For the text-containing cell, return its midpoint in [x, y] coordinate format. 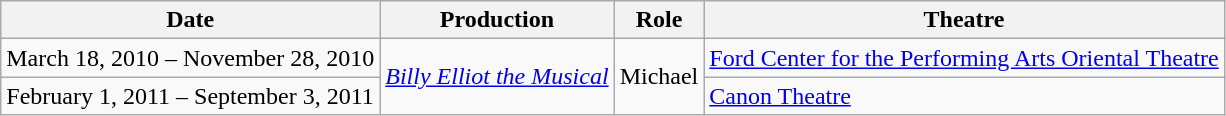
Michael [659, 77]
Canon Theatre [964, 96]
Ford Center for the Performing Arts Oriental Theatre [964, 58]
Billy Elliot the Musical [497, 77]
Production [497, 20]
February 1, 2011 – September 3, 2011 [190, 96]
March 18, 2010 – November 28, 2010 [190, 58]
Date [190, 20]
Role [659, 20]
Theatre [964, 20]
